Extract the [X, Y] coordinate from the center of the cell holding the provided text.  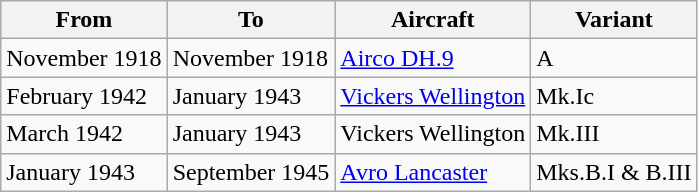
Mk.III [614, 134]
March 1942 [84, 134]
Mks.B.I & B.III [614, 172]
Avro Lancaster [433, 172]
To [251, 20]
Aircraft [433, 20]
From [84, 20]
Variant [614, 20]
September 1945 [251, 172]
Mk.Ic [614, 96]
Airco DH.9 [433, 58]
A [614, 58]
February 1942 [84, 96]
